Locate the cell with the specified text and output its [x, y] center coordinate. 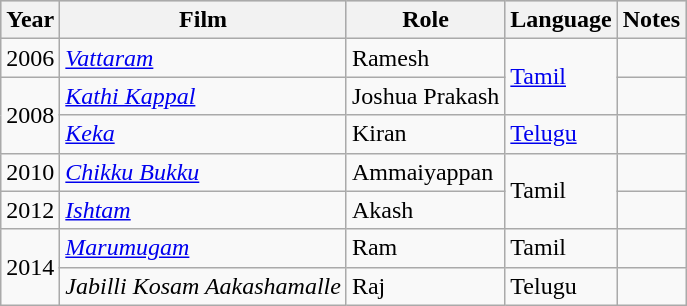
2010 [30, 172]
Keka [204, 134]
Role [425, 20]
Chikku Bukku [204, 172]
Year [30, 20]
2014 [30, 267]
Kiran [425, 134]
Marumugam [204, 248]
Akash [425, 210]
Ammaiyappan [425, 172]
2008 [30, 115]
Ishtam [204, 210]
Jabilli Kosam Aakashamalle [204, 286]
Kathi Kappal [204, 96]
Film [204, 20]
Raj [425, 286]
Vattaram [204, 58]
Ramesh [425, 58]
2012 [30, 210]
2006 [30, 58]
Ram [425, 248]
Language [561, 20]
Notes [651, 20]
Joshua Prakash [425, 96]
